Pinpoint the cell where the given text exists, returning its [x, y] midpoint coordinate. 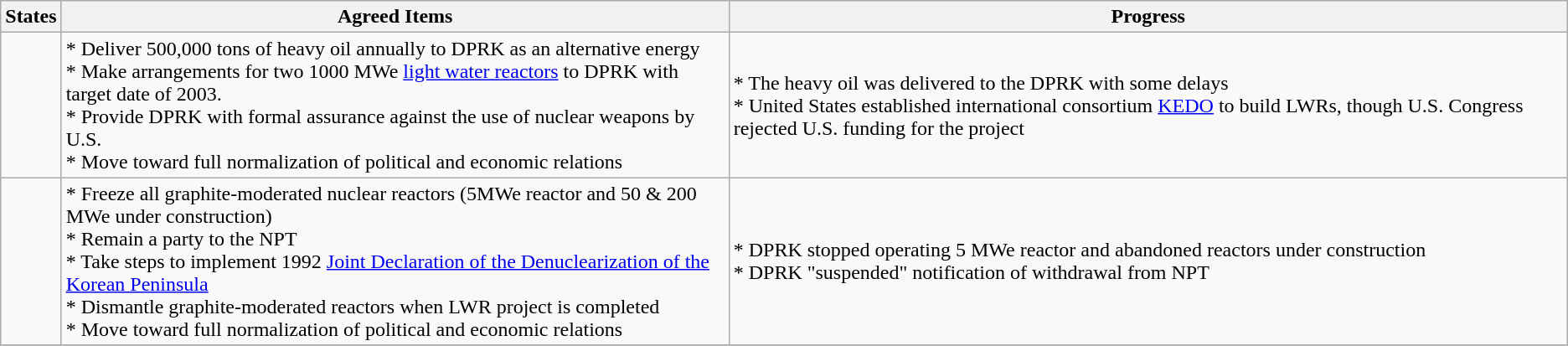
* DPRK stopped operating 5 MWe reactor and abandoned reactors under construction * DPRK "suspended" notification of withdrawal from NPT [1148, 261]
Agreed Items [395, 17]
Progress [1148, 17]
States [31, 17]
